Find where the given text appears and provide that cell's center as (x, y) coordinate. 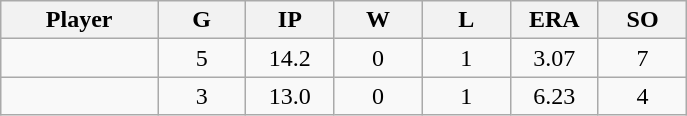
6.23 (554, 96)
4 (642, 96)
7 (642, 58)
W (378, 20)
Player (80, 20)
14.2 (290, 58)
ERA (554, 20)
IP (290, 20)
3 (202, 96)
G (202, 20)
3.07 (554, 58)
13.0 (290, 96)
L (466, 20)
5 (202, 58)
SO (642, 20)
